Find where the given text appears and provide that cell's center as (x, y) coordinate. 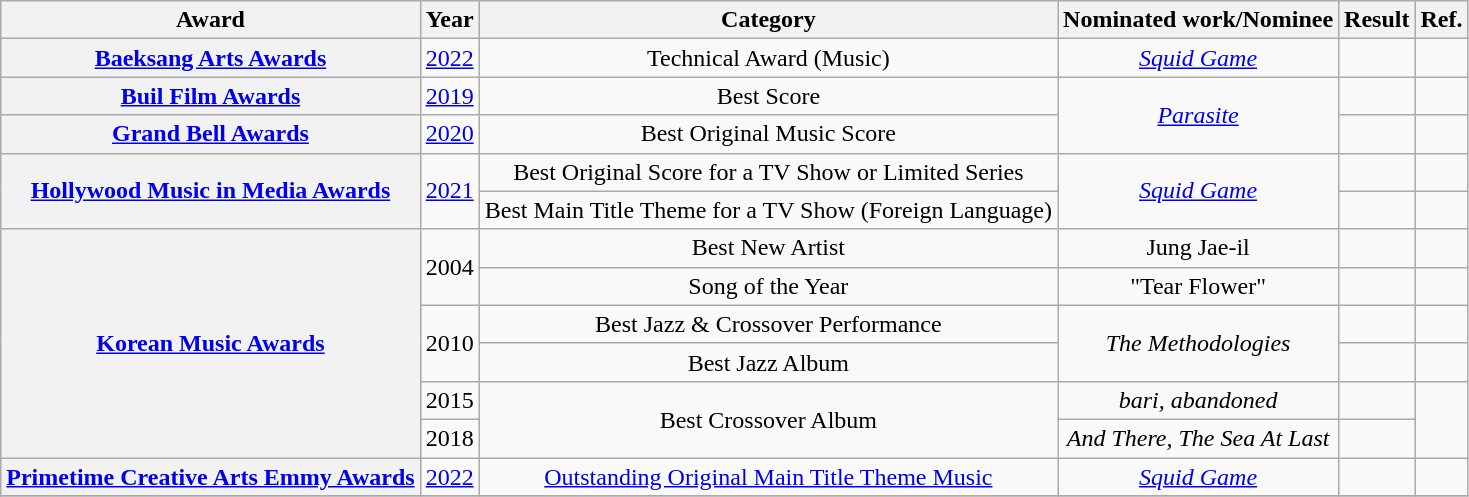
Best Main Title Theme for a TV Show (Foreign Language) (768, 210)
Nominated work/Nominee (1198, 20)
Best New Artist (768, 248)
Best Original Score for a TV Show or Limited Series (768, 172)
Song of the Year (768, 286)
Best Jazz & Crossover Performance (768, 324)
Award (210, 20)
2021 (450, 191)
Hollywood Music in Media Awards (210, 191)
Grand Bell Awards (210, 134)
2015 (450, 400)
Technical Award (Music) (768, 58)
Baeksang Arts Awards (210, 58)
Buil Film Awards (210, 96)
And There, The Sea At Last (1198, 438)
bari, abandoned (1198, 400)
Parasite (1198, 115)
2004 (450, 267)
Ref. (1442, 20)
2018 (450, 438)
2020 (450, 134)
Jung Jae-il (1198, 248)
2010 (450, 343)
2019 (450, 96)
"Tear Flower" (1198, 286)
The Methodologies (1198, 343)
Primetime Creative Arts Emmy Awards (210, 477)
Category (768, 20)
Korean Music Awards (210, 343)
Best Original Music Score (768, 134)
Best Crossover Album (768, 419)
Result (1377, 20)
Outstanding Original Main Title Theme Music (768, 477)
Best Score (768, 96)
Best Jazz Album (768, 362)
Year (450, 20)
